Identify which cell holds the provided text, then report its [x, y] central coordinate. 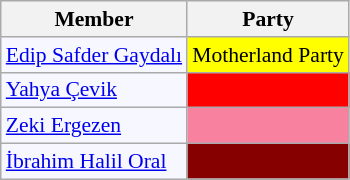
Motherland Party [268, 55]
Party [268, 19]
Edip Safder Gaydalı [94, 55]
Member [94, 19]
Yahya Çevik [94, 90]
İbrahim Halil Oral [94, 162]
Zeki Ergezen [94, 126]
